Search for the cell housing the specified text and yield its (X, Y) center coordinate. 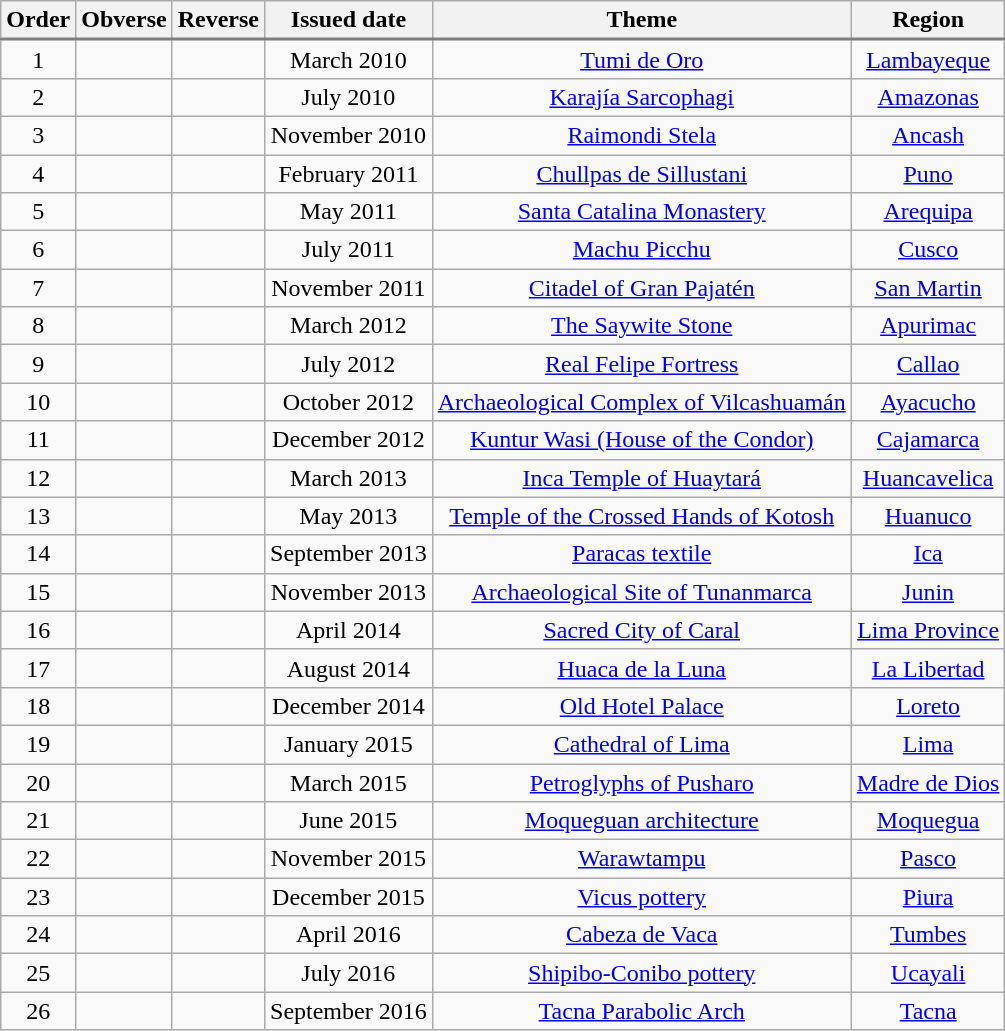
Huancavelica (928, 478)
Paracas textile (642, 554)
23 (38, 897)
Ica (928, 554)
San Martin (928, 288)
Moquegua (928, 821)
Reverse (218, 20)
Karajía Sarcophagi (642, 97)
December 2012 (349, 440)
December 2014 (349, 706)
Callao (928, 364)
Chullpas de Sillustani (642, 173)
Inca Temple of Huaytará (642, 478)
Tumi de Oro (642, 60)
March 2013 (349, 478)
11 (38, 440)
Lima (928, 744)
Real Felipe Fortress (642, 364)
Machu Picchu (642, 250)
4 (38, 173)
Loreto (928, 706)
Ucayali (928, 973)
June 2015 (349, 821)
Petroglyphs of Pusharo (642, 783)
Cathedral of Lima (642, 744)
Arequipa (928, 212)
Huaca de la Luna (642, 668)
Lima Province (928, 630)
17 (38, 668)
13 (38, 516)
15 (38, 592)
October 2012 (349, 402)
10 (38, 402)
Temple of the Crossed Hands of Kotosh (642, 516)
July 2010 (349, 97)
Piura (928, 897)
9 (38, 364)
12 (38, 478)
Kuntur Wasi (House of the Condor) (642, 440)
22 (38, 859)
September 2016 (349, 1011)
November 2013 (349, 592)
April 2016 (349, 935)
14 (38, 554)
Citadel of Gran Pajatén (642, 288)
Cabeza de Vaca (642, 935)
18 (38, 706)
November 2010 (349, 135)
Tumbes (928, 935)
19 (38, 744)
Sacred City of Caral (642, 630)
Cusco (928, 250)
Theme (642, 20)
Lambayeque (928, 60)
May 2013 (349, 516)
July 2012 (349, 364)
May 2011 (349, 212)
La Libertad (928, 668)
Order (38, 20)
6 (38, 250)
The Saywite Stone (642, 326)
Cajamarca (928, 440)
Archaeological Complex of Vilcashuamán (642, 402)
Tacna (928, 1011)
November 2015 (349, 859)
Issued date (349, 20)
Ancash (928, 135)
January 2015 (349, 744)
July 2011 (349, 250)
April 2014 (349, 630)
Shipibo-Conibo pottery (642, 973)
Huanuco (928, 516)
Old Hotel Palace (642, 706)
August 2014 (349, 668)
26 (38, 1011)
3 (38, 135)
March 2015 (349, 783)
7 (38, 288)
February 2011 (349, 173)
November 2011 (349, 288)
Santa Catalina Monastery (642, 212)
March 2012 (349, 326)
Vicus pottery (642, 897)
Madre de Dios (928, 783)
Obverse (124, 20)
8 (38, 326)
Amazonas (928, 97)
Tacna Parabolic Arch (642, 1011)
16 (38, 630)
Warawtampu (642, 859)
Junin (928, 592)
5 (38, 212)
Apurimac (928, 326)
Moqueguan architecture (642, 821)
1 (38, 60)
December 2015 (349, 897)
2 (38, 97)
Pasco (928, 859)
20 (38, 783)
Region (928, 20)
March 2010 (349, 60)
25 (38, 973)
September 2013 (349, 554)
Archaeological Site of Tunanmarca (642, 592)
21 (38, 821)
Ayacucho (928, 402)
24 (38, 935)
Puno (928, 173)
Raimondi Stela (642, 135)
July 2016 (349, 973)
